Capture the cell that displays the provided text and extract its [x, y] central coordinate. 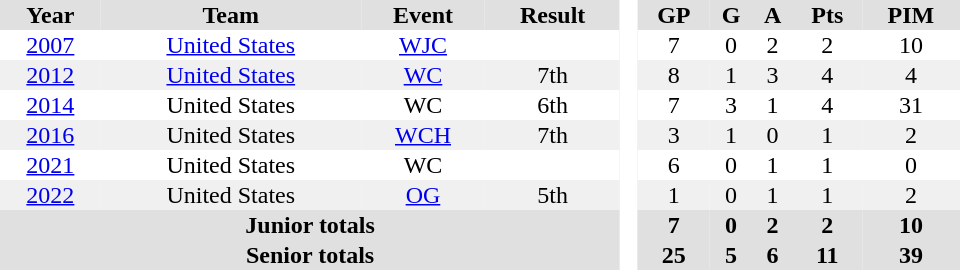
Result [552, 15]
11 [828, 255]
2014 [50, 105]
A [773, 15]
Pts [828, 15]
8 [674, 75]
39 [911, 255]
WCH [423, 135]
2021 [50, 165]
5th [552, 195]
2012 [50, 75]
G [732, 15]
6th [552, 105]
5 [732, 255]
Team [231, 15]
GP [674, 15]
Junior totals [310, 225]
OG [423, 195]
Event [423, 15]
Senior totals [310, 255]
25 [674, 255]
WJC [423, 45]
2016 [50, 135]
Year [50, 15]
31 [911, 105]
2022 [50, 195]
2007 [50, 45]
PIM [911, 15]
